Locate the cell with the specified text and output its [x, y] center coordinate. 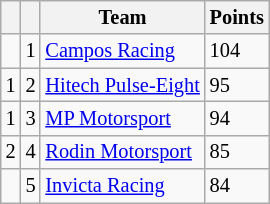
MP Motorsport [122, 118]
Points [237, 17]
84 [237, 186]
3 [31, 118]
Invicta Racing [122, 186]
Team [122, 17]
94 [237, 118]
Rodin Motorsport [122, 152]
104 [237, 51]
85 [237, 152]
Campos Racing [122, 51]
5 [31, 186]
95 [237, 85]
4 [31, 152]
Hitech Pulse-Eight [122, 85]
